Find where the given text appears and provide that cell's center as (x, y) coordinate. 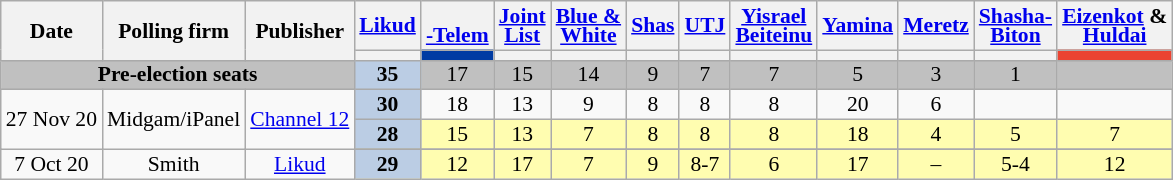
1 (1016, 75)
3 (936, 75)
Pre-election seats (178, 75)
30 (388, 105)
JointList (522, 26)
8-7 (704, 164)
UTJ (704, 26)
4 (936, 135)
YisraelBeiteinu (774, 26)
– (936, 164)
Blue &White (588, 26)
Shas (652, 26)
5-4 (1016, 164)
35 (388, 75)
Meretz (936, 26)
14 (588, 75)
Midgam/iPanel (174, 120)
Publisher (300, 30)
-Telem (458, 26)
Smith (174, 164)
Date (52, 30)
29 (388, 164)
Yamina (858, 26)
20 (858, 105)
27 Nov 20 (52, 120)
Shasha-Biton (1016, 26)
Eizenkot & Huldai (1114, 26)
7 Oct 20 (52, 164)
Polling firm (174, 30)
Channel 12 (300, 120)
28 (388, 135)
